Pinpoint the cell where the given text exists, returning its [X, Y] midpoint coordinate. 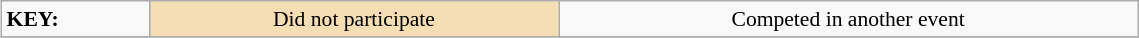
Did not participate [354, 19]
Competed in another event [848, 19]
KEY: [76, 19]
